Identify which cell holds the provided text, then report its [X, Y] central coordinate. 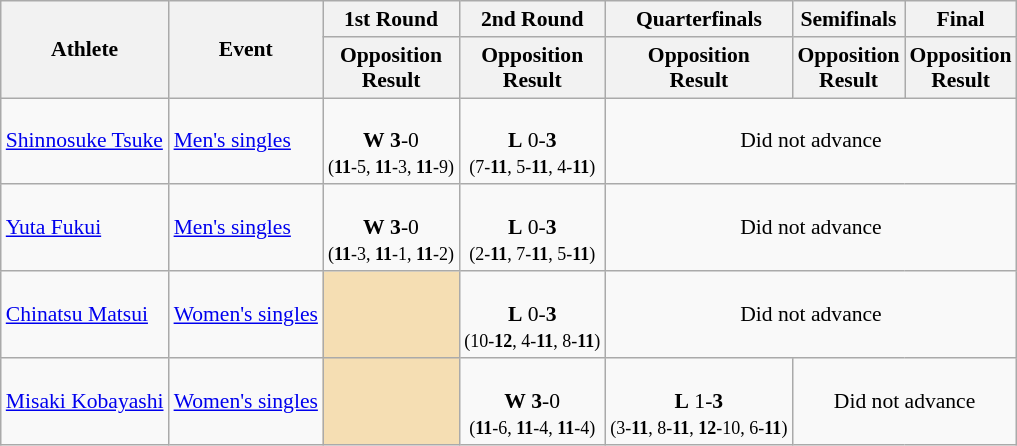
Misaki Kobayashi [85, 402]
Event [246, 50]
Chinatsu Matsui [85, 314]
Quarterfinals [698, 19]
Shinnosuke Tsuke [85, 142]
Final [961, 19]
1st Round [391, 19]
L 0-3(10-12, 4-11, 8-11) [532, 314]
L 1-3(3-11, 8-11, 12-10, 6-11) [698, 402]
L 0-3(2-11, 7-11, 5-11) [532, 228]
W 3-0(11-5, 11-3, 11-9) [391, 142]
L 0-3(7-11, 5-11, 4-11) [532, 142]
W 3-0(11-6, 11-4, 11-4) [532, 402]
Athlete [85, 50]
Semifinals [848, 19]
2nd Round [532, 19]
W 3-0(11-3, 11-1, 11-2) [391, 228]
Yuta Fukui [85, 228]
